Capture the cell that displays the provided text and extract its [x, y] central coordinate. 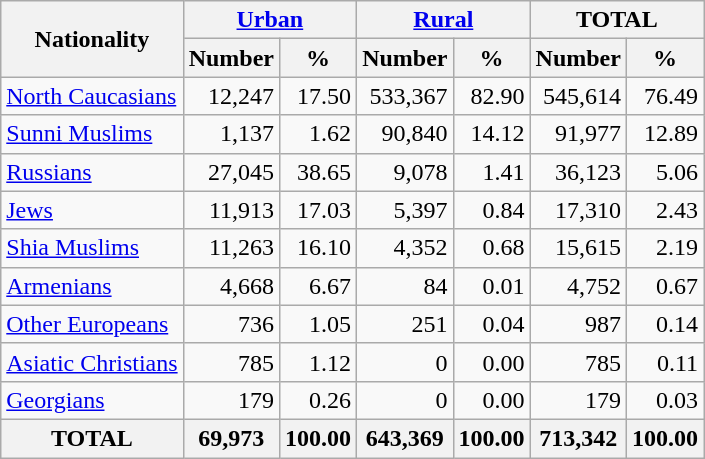
1.62 [318, 134]
11,263 [231, 248]
17.03 [318, 210]
17,310 [578, 210]
2.19 [664, 248]
736 [231, 324]
1.05 [318, 324]
0.01 [492, 286]
14.12 [492, 134]
713,342 [578, 438]
5,397 [405, 210]
Georgians [92, 400]
4,752 [578, 286]
90,840 [405, 134]
6.67 [318, 286]
2.43 [664, 210]
Armenians [92, 286]
9,078 [405, 172]
0.14 [664, 324]
12,247 [231, 96]
1.41 [492, 172]
Urban [270, 20]
643,369 [405, 438]
1.12 [318, 362]
84 [405, 286]
12.89 [664, 134]
27,045 [231, 172]
Russians [92, 172]
0.03 [664, 400]
0.84 [492, 210]
17.50 [318, 96]
11,913 [231, 210]
251 [405, 324]
Asiatic Christians [92, 362]
36,123 [578, 172]
987 [578, 324]
69,973 [231, 438]
Jews [92, 210]
91,977 [578, 134]
545,614 [578, 96]
0.04 [492, 324]
4,668 [231, 286]
4,352 [405, 248]
Nationality [92, 39]
Other Europeans [92, 324]
82.90 [492, 96]
0.68 [492, 248]
38.65 [318, 172]
Rural [444, 20]
16.10 [318, 248]
1,137 [231, 134]
0.11 [664, 362]
533,367 [405, 96]
15,615 [578, 248]
5.06 [664, 172]
Sunni Muslims [92, 134]
0.26 [318, 400]
Shia Muslims [92, 248]
North Caucasians [92, 96]
0.67 [664, 286]
76.49 [664, 96]
